Search for the cell housing the specified text and yield its [x, y] center coordinate. 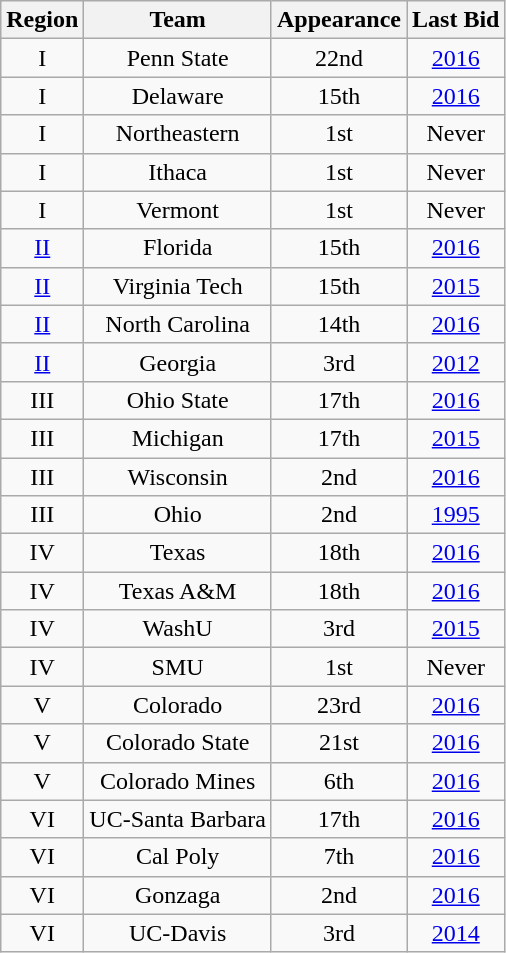
Region [42, 20]
Team [178, 20]
Colorado [178, 705]
7th [338, 857]
North Carolina [178, 324]
2012 [456, 362]
Northeastern [178, 134]
Wisconsin [178, 477]
Delaware [178, 96]
Michigan [178, 438]
Ohio [178, 515]
Ithaca [178, 172]
SMU [178, 667]
WashU [178, 629]
Cal Poly [178, 857]
Last Bid [456, 20]
UC-Davis [178, 933]
Texas [178, 553]
Gonzaga [178, 895]
14th [338, 324]
Texas A&M [178, 591]
Colorado Mines [178, 781]
2014 [456, 933]
22nd [338, 58]
Virginia Tech [178, 286]
Colorado State [178, 743]
Ohio State [178, 400]
Appearance [338, 20]
Florida [178, 248]
23rd [338, 705]
6th [338, 781]
Vermont [178, 210]
Penn State [178, 58]
UC-Santa Barbara [178, 819]
Georgia [178, 362]
1995 [456, 515]
21st [338, 743]
